Locate the cell with the specified text and output its [X, Y] center coordinate. 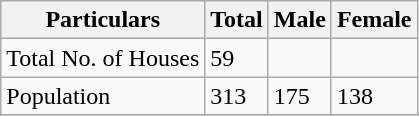
Particulars [103, 20]
138 [374, 96]
Total [237, 20]
Male [300, 20]
59 [237, 58]
175 [300, 96]
Total No. of Houses [103, 58]
313 [237, 96]
Population [103, 96]
Female [374, 20]
